For the text-containing cell, return its midpoint in [X, Y] coordinate format. 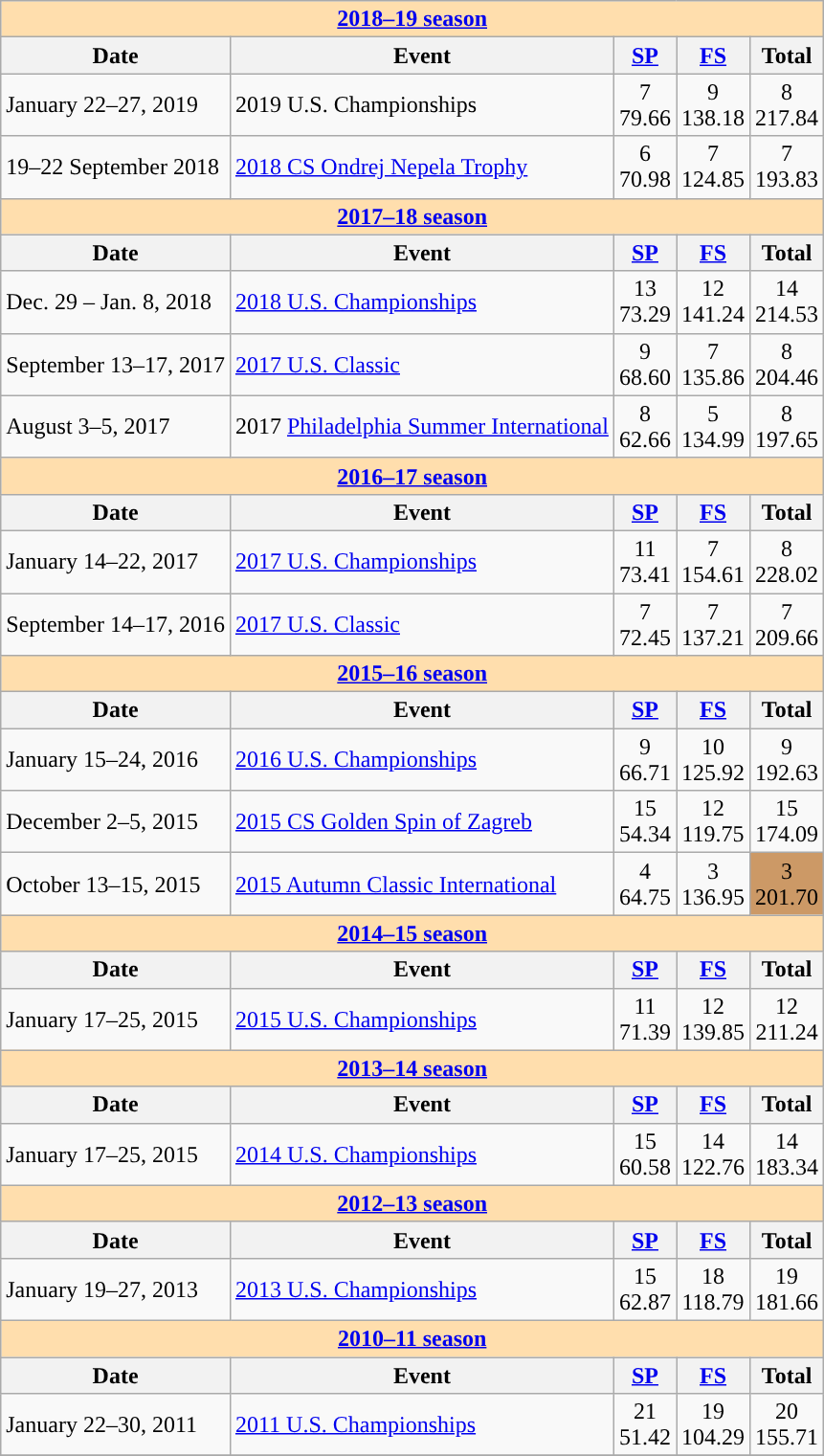
6 70.98 [645, 167]
2016–17 season [412, 476]
13 73.29 [645, 302]
2011 U.S. Championships [421, 1424]
7 72.45 [645, 624]
2012–13 season [412, 1203]
October 13–15, 2015 [116, 885]
9138.18 [712, 105]
2016 U.S. Championships [421, 760]
15 62.87 [645, 1288]
December 2–5, 2015 [116, 821]
January 22–30, 2011 [116, 1424]
21 51.42 [645, 1424]
September 14–17, 2016 [116, 624]
2014–15 season [412, 933]
11 71.39 [645, 1019]
2015–16 season [412, 674]
2013 U.S. Championships [421, 1288]
12 211.24 [787, 1019]
14 183.34 [787, 1154]
2017 U.S. Championships [421, 561]
2015 U.S. Championships [421, 1019]
3 201.70 [787, 885]
7 193.83 [787, 167]
7 137.21 [712, 624]
7 135.86 [712, 364]
2018 CS Ondrej Nepela Trophy [421, 167]
January 22–27, 2019 [116, 105]
January 19–27, 2013 [116, 1288]
5 134.99 [712, 427]
2017 Philadelphia Summer International [421, 427]
8 228.02 [787, 561]
12 119.75 [712, 821]
September 13–17, 2017 [116, 364]
8 197.65 [787, 427]
7 154.61 [712, 561]
2010–11 season [412, 1338]
2017–18 season [412, 216]
Dec. 29 – Jan. 8, 2018 [116, 302]
12 139.85 [712, 1019]
2019 U.S. Championships [421, 105]
15 54.34 [645, 821]
18 118.79 [712, 1288]
3 136.95 [712, 885]
19 104.29 [712, 1424]
8217.84 [787, 105]
2018–19 season [412, 19]
8 62.66 [645, 427]
9 192.63 [787, 760]
14 214.53 [787, 302]
January 14–22, 2017 [116, 561]
7 124.85 [712, 167]
14 122.76 [712, 1154]
4 64.75 [645, 885]
19–22 September 2018 [116, 167]
10 125.92 [712, 760]
7 209.66 [787, 624]
9 66.71 [645, 760]
15 174.09 [787, 821]
January 15–24, 2016 [116, 760]
8 204.46 [787, 364]
2013–14 season [412, 1068]
2015 Autumn Classic International [421, 885]
12 141.24 [712, 302]
11 73.41 [645, 561]
20 155.71 [787, 1424]
15 60.58 [645, 1154]
19 181.66 [787, 1288]
2015 CS Golden Spin of Zagreb [421, 821]
779.66 [645, 105]
9 68.60 [645, 364]
2014 U.S. Championships [421, 1154]
2018 U.S. Championships [421, 302]
August 3–5, 2017 [116, 427]
